Locate the cell with the specified text and output its (X, Y) center coordinate. 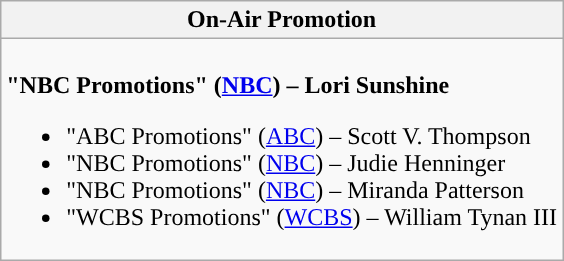
On-Air Promotion (282, 20)
